Pinpoint the cell where the given text exists, returning its (X, Y) midpoint coordinate. 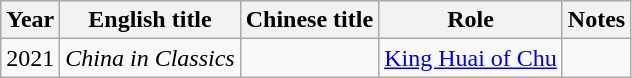
English title (150, 20)
China in Classics (150, 58)
Notes (596, 20)
2021 (30, 58)
Chinese title (309, 20)
Year (30, 20)
King Huai of Chu (471, 58)
Role (471, 20)
